Detect which cell encompasses the target text, then output its (X, Y) center coordinate. 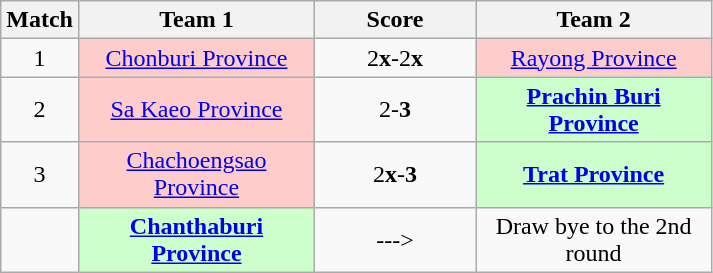
1 (40, 58)
Prachin Buri Province (594, 110)
Chonburi Province (196, 58)
Rayong Province (594, 58)
2 (40, 110)
Team 2 (594, 20)
2x-3 (396, 174)
---> (396, 240)
Chanthaburi Province (196, 240)
Sa Kaeo Province (196, 110)
2-3 (396, 110)
Chachoengsao Province (196, 174)
2x-2x (396, 58)
Trat Province (594, 174)
Draw bye to the 2nd round (594, 240)
Team 1 (196, 20)
Score (396, 20)
3 (40, 174)
Match (40, 20)
